Find where the given text appears and provide that cell's center as [X, Y] coordinate. 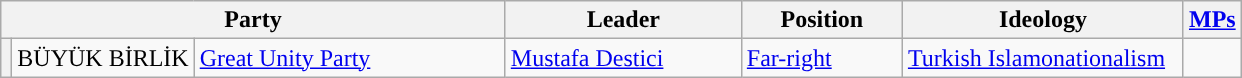
MPs [1212, 20]
Turkish Islamonationalism [1042, 58]
Mustafa Destici [623, 58]
Leader [623, 20]
Far-right [822, 58]
BÜYÜK BİRLİK [103, 58]
Ideology [1042, 20]
Position [822, 20]
Great Unity Party [350, 58]
Party [254, 20]
